Identify which cell holds the provided text, then report its (x, y) central coordinate. 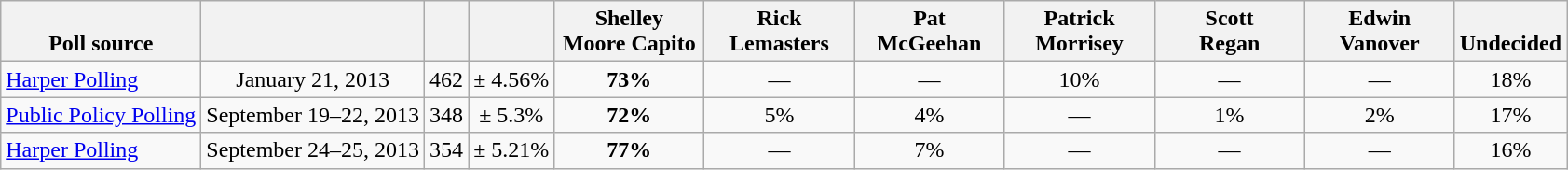
PatrickMorrisey (1079, 32)
PatMcGeehan (930, 32)
Poll source (101, 32)
ShelleyMoore Capito (630, 32)
2% (1379, 115)
348 (447, 115)
1% (1230, 115)
72% (630, 115)
462 (447, 79)
10% (1079, 79)
354 (447, 150)
77% (630, 150)
± 5.3% (511, 115)
5% (779, 115)
September 19–22, 2013 (313, 115)
± 5.21% (511, 150)
16% (1510, 150)
September 24–25, 2013 (313, 150)
18% (1510, 79)
RickLemasters (779, 32)
7% (930, 150)
ScottRegan (1230, 32)
EdwinVanover (1379, 32)
Public Policy Polling (101, 115)
Undecided (1510, 32)
January 21, 2013 (313, 79)
17% (1510, 115)
4% (930, 115)
73% (630, 79)
± 4.56% (511, 79)
